Search for the cell housing the specified text and yield its (x, y) center coordinate. 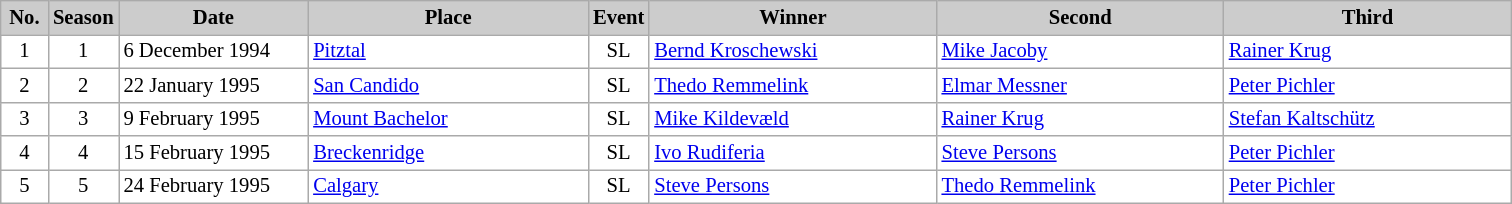
Season (83, 17)
Winner (792, 17)
Mike Jacoby (1080, 51)
No. (24, 17)
9 February 1995 (213, 119)
Stefan Kaltschütz (1368, 119)
Pitztal (448, 51)
Second (1080, 17)
Place (448, 17)
Breckenridge (448, 153)
24 February 1995 (213, 186)
6 December 1994 (213, 51)
15 February 1995 (213, 153)
Mount Bachelor (448, 119)
Ivo Rudiferia (792, 153)
Third (1368, 17)
22 January 1995 (213, 85)
Date (213, 17)
Event (618, 17)
Bernd Kroschewski (792, 51)
San Candido (448, 85)
Mike Kildevæld (792, 119)
Calgary (448, 186)
Elmar Messner (1080, 85)
